Return the (x, y) coordinate for the center point of the cell that contains the specified text.  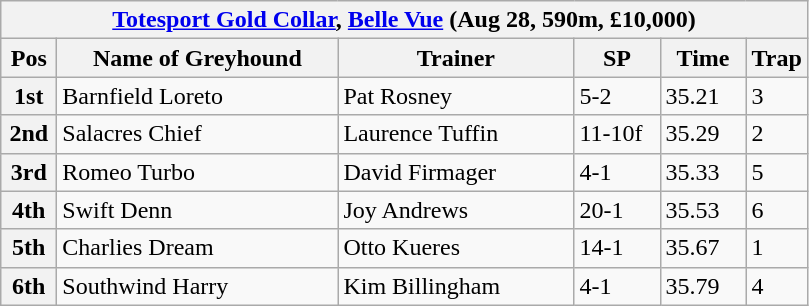
Totesport Gold Collar, Belle Vue (Aug 28, 590m, £10,000) (404, 20)
Salacres Chief (198, 134)
SP (617, 58)
Pat Rosney (456, 96)
5-2 (617, 96)
6th (29, 286)
1st (29, 96)
3rd (29, 172)
Laurence Tuffin (456, 134)
1 (776, 248)
Otto Kueres (456, 248)
Southwind Harry (198, 286)
6 (776, 210)
Charlies Dream (198, 248)
4th (29, 210)
Trainer (456, 58)
Joy Andrews (456, 210)
35.21 (703, 96)
Trap (776, 58)
35.67 (703, 248)
Pos (29, 58)
Time (703, 58)
David Firmager (456, 172)
Kim Billingham (456, 286)
Name of Greyhound (198, 58)
11-10f (617, 134)
5th (29, 248)
Barnfield Loreto (198, 96)
3 (776, 96)
35.33 (703, 172)
2nd (29, 134)
Romeo Turbo (198, 172)
5 (776, 172)
14-1 (617, 248)
35.53 (703, 210)
4 (776, 286)
Swift Denn (198, 210)
35.29 (703, 134)
2 (776, 134)
20-1 (617, 210)
35.79 (703, 286)
